Find where the given text appears and provide that cell's center as [X, Y] coordinate. 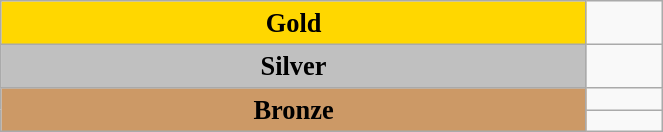
Gold [294, 22]
Silver [294, 66]
Bronze [294, 109]
